Locate the cell with the specified text and output its [x, y] center coordinate. 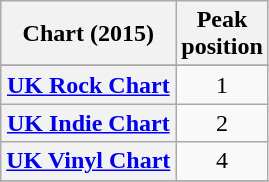
UK Vinyl Chart [88, 161]
1 [222, 85]
UK Indie Chart [88, 123]
UK Rock Chart [88, 85]
Peakposition [222, 34]
2 [222, 123]
Chart (2015) [88, 34]
4 [222, 161]
